Return (X, Y) of the center of cell containing provided text 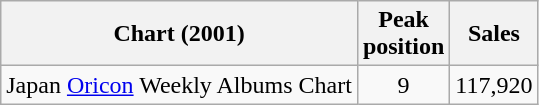
Japan Oricon Weekly Albums Chart (180, 85)
9 (403, 85)
Chart (2001) (180, 34)
Sales (494, 34)
117,920 (494, 85)
Peakposition (403, 34)
